Return the (X, Y) coordinate for the center point of the cell that contains the specified text.  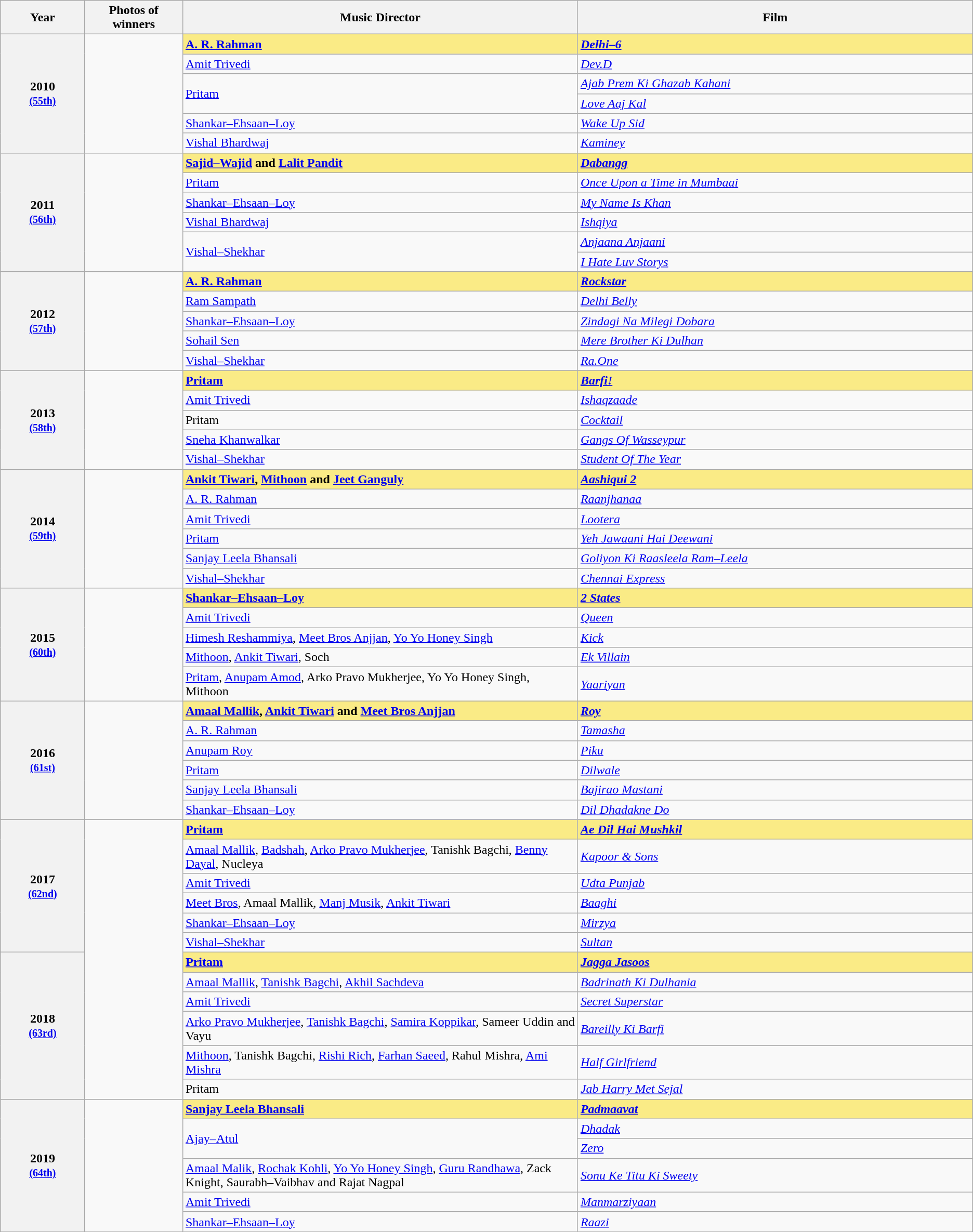
Year (43, 18)
Roy (775, 711)
Mithoon, Ankit Tiwari, Soch (380, 657)
Queen (775, 618)
Arko Pravo Mukherjee, Tanishk Bagchi, Samira Koppikar, Sameer Uddin and Vayu (380, 1029)
Delhi–6 (775, 44)
Sonu Ke Titu Ki Sweety (775, 1175)
Bajirao Mastani (775, 790)
Cocktail (775, 420)
Film (775, 18)
Music Director (380, 18)
Secret Superstar (775, 1002)
Love Aaj Kal (775, 103)
I Hate Luv Storys (775, 261)
Ajab Prem Ki Ghazab Kahani (775, 84)
2014 (59th) (43, 528)
Ankit Tiwari, Mithoon and Jeet Ganguly (380, 479)
Sohail Sen (380, 341)
Barfi! (775, 380)
Ajay–Atul (380, 1138)
Jagga Jasoos (775, 962)
Kick (775, 638)
Zero (775, 1148)
Yaariyan (775, 684)
2016 (61st) (43, 760)
Amaal Malik, Rochak Kohli, Yo Yo Honey Singh, Guru Randhawa, Zack Knight, Saurabh–Vaibhav and Rajat Nagpal (380, 1175)
Sultan (775, 943)
Kapoor & Sons (775, 856)
Aashiqui 2 (775, 479)
Jab Harry Met Sejal (775, 1089)
Anjaana Anjaani (775, 242)
Dev.D (775, 64)
Dabangg (775, 163)
Amaal Mallik, Ankit Tiwari and Meet Bros Anjjan (380, 711)
Goliyon Ki Raasleela Ram–Leela (775, 558)
Student Of The Year (775, 459)
Manmarziyaan (775, 1202)
Bareilly Ki Barfi (775, 1029)
Lootera (775, 519)
Tamasha (775, 731)
Wake Up Sid (775, 123)
Gangs Of Wasseypur (775, 440)
Ram Sampath (380, 301)
Sneha Khanwalkar (380, 440)
Raanjhanaa (775, 499)
Dil Dhadakne Do (775, 810)
Dilwale (775, 770)
Dhadak (775, 1129)
Ra.One (775, 361)
2018 (63rd) (43, 1026)
Yeh Jawaani Hai Deewani (775, 538)
Raazi (775, 1222)
Ishqiya (775, 222)
Baaghi (775, 903)
Amaal Mallik, Tanishk Bagchi, Akhil Sachdeva (380, 982)
Pritam, Anupam Amod, Arko Pravo Mukherjee, Yo Yo Honey Singh, Mithoon (380, 684)
Ishaqzaade (775, 400)
Piku (775, 750)
Ae Dil Hai Mushkil (775, 829)
2 States (775, 598)
2012 (57th) (43, 321)
My Name Is Khan (775, 202)
Mirzya (775, 922)
Zindagi Na Milegi Dobara (775, 321)
Rockstar (775, 282)
Once Upon a Time in Mumbaai (775, 182)
2010 (55th) (43, 94)
Udta Punjab (775, 883)
Half Girlfriend (775, 1062)
Mithoon, Tanishk Bagchi, Rishi Rich, Farhan Saeed, Rahul Mishra, Ami Mishra (380, 1062)
Himesh Reshammiya, Meet Bros Anjjan, Yo Yo Honey Singh (380, 638)
Amaal Mallik, Badshah, Arko Pravo Mukherjee, Tanishk Bagchi, Benny Dayal, Nucleya (380, 856)
2019 (64th) (43, 1165)
Padmaavat (775, 1109)
2017 (62nd) (43, 885)
2011 (56th) (43, 212)
Badrinath Ki Dulhania (775, 982)
2013 (58th) (43, 420)
Delhi Belly (775, 301)
Ek Villain (775, 657)
Meet Bros, Amaal Mallik, Manj Musik, Ankit Tiwari (380, 903)
Kaminey (775, 143)
Mere Brother Ki Dulhan (775, 341)
Sajid–Wajid and Lalit Pandit (380, 163)
2015 (60th) (43, 644)
Chennai Express (775, 578)
Photos of winners (134, 18)
Anupam Roy (380, 750)
